Detect which cell encompasses the target text, then output its (X, Y) center coordinate. 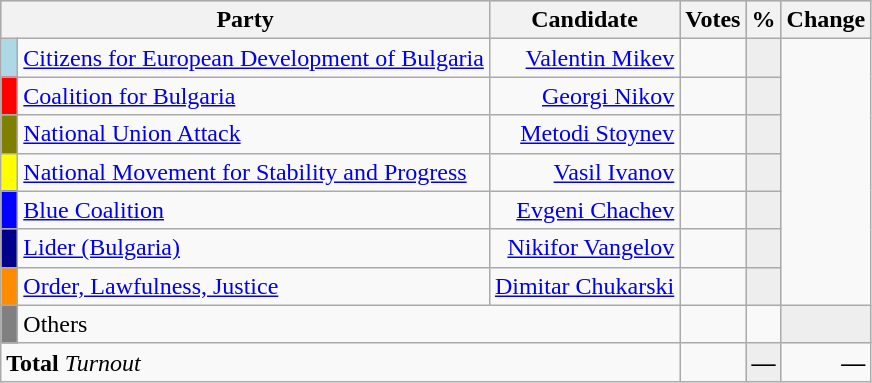
Valentin Mikev (584, 58)
Dimitar Chukarski (584, 286)
Total Turnout (340, 362)
National Union Attack (254, 134)
Others (349, 324)
Votes (713, 20)
Order, Lawfulness, Justice (254, 286)
Nikifor Vangelov (584, 248)
Metodi Stoynev (584, 134)
Citizens for European Development of Bulgaria (254, 58)
Party (246, 20)
Evgeni Chachev (584, 210)
Candidate (584, 20)
Change (826, 20)
National Movement for Stability and Progress (254, 172)
Coalition for Bulgaria (254, 96)
% (764, 20)
Georgi Nikov (584, 96)
Blue Coalition (254, 210)
Vasil Ivanov (584, 172)
Lider (Bulgaria) (254, 248)
